Output the [x, y] coordinate of the center of the cell containing the given text.  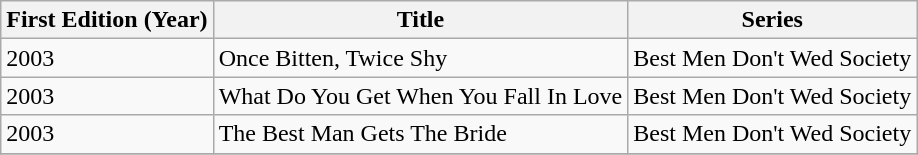
First Edition (Year) [107, 20]
The Best Man Gets The Bride [420, 134]
What Do You Get When You Fall In Love [420, 96]
Series [772, 20]
Once Bitten, Twice Shy [420, 58]
Title [420, 20]
